Pinpoint the cell where the given text exists, returning its (X, Y) midpoint coordinate. 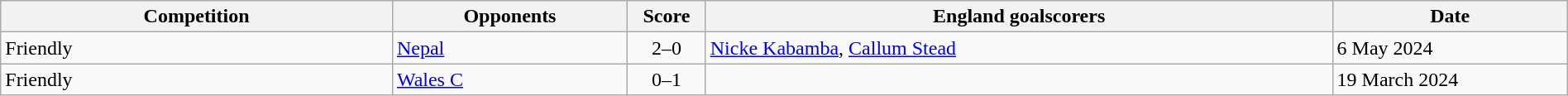
Competition (197, 17)
Nicke Kabamba, Callum Stead (1019, 48)
Score (667, 17)
Opponents (509, 17)
Date (1450, 17)
2–0 (667, 48)
England goalscorers (1019, 17)
Wales C (509, 79)
19 March 2024 (1450, 79)
Nepal (509, 48)
6 May 2024 (1450, 48)
0–1 (667, 79)
